For the text-containing cell, return its midpoint in [x, y] coordinate format. 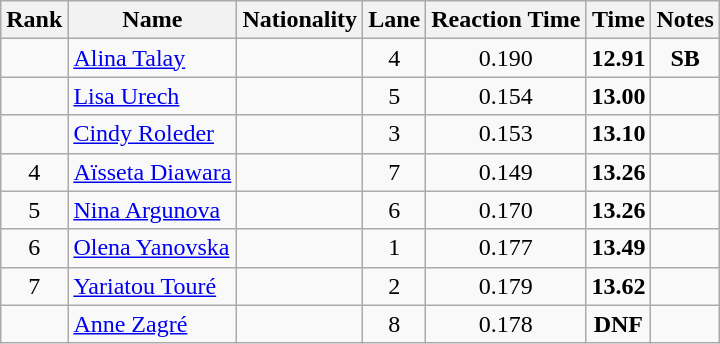
Cindy Roleder [152, 134]
Yariatou Touré [152, 286]
2 [394, 286]
Reaction Time [506, 20]
Lisa Urech [152, 96]
13.62 [618, 286]
Nationality [300, 20]
SB [685, 58]
0.170 [506, 210]
Time [618, 20]
13.10 [618, 134]
3 [394, 134]
Aïsseta Diawara [152, 172]
1 [394, 248]
Name [152, 20]
DNF [618, 324]
13.00 [618, 96]
Alina Talay [152, 58]
Lane [394, 20]
Notes [685, 20]
0.178 [506, 324]
0.154 [506, 96]
Rank [34, 20]
8 [394, 324]
0.177 [506, 248]
Anne Zagré [152, 324]
0.149 [506, 172]
0.153 [506, 134]
13.49 [618, 248]
Olena Yanovska [152, 248]
0.179 [506, 286]
Nina Argunova [152, 210]
12.91 [618, 58]
0.190 [506, 58]
